Scan for the cell matching the given text and deliver its (x, y) coordinate at center. 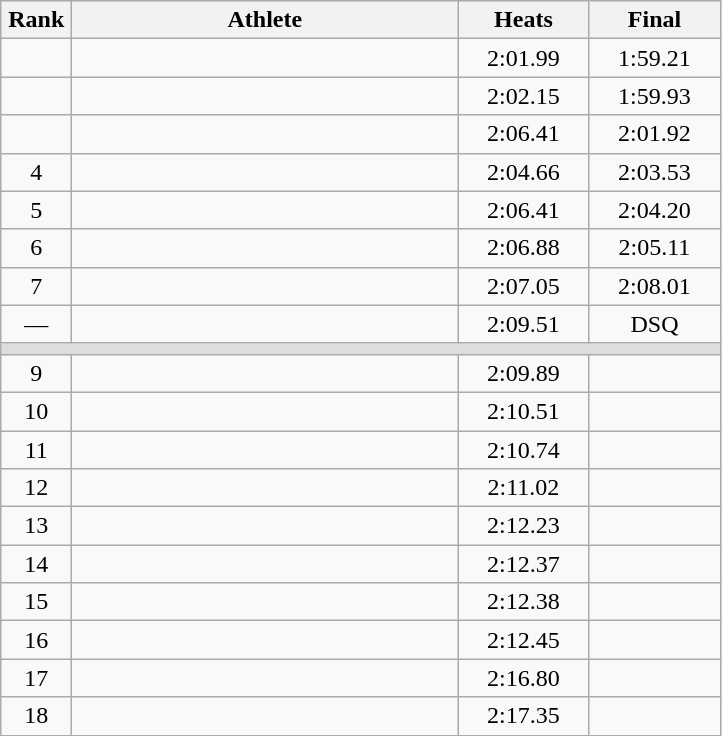
2:05.11 (654, 248)
2:04.20 (654, 210)
10 (36, 411)
2:09.89 (524, 373)
14 (36, 564)
1:59.93 (654, 96)
18 (36, 716)
2:10.51 (524, 411)
2:17.35 (524, 716)
2:12.45 (524, 640)
2:16.80 (524, 678)
4 (36, 172)
Final (654, 20)
2:01.92 (654, 134)
2:04.66 (524, 172)
2:06.88 (524, 248)
2:02.15 (524, 96)
2:08.01 (654, 286)
2:12.23 (524, 526)
17 (36, 678)
9 (36, 373)
2:10.74 (524, 449)
2:12.38 (524, 602)
6 (36, 248)
— (36, 324)
2:11.02 (524, 488)
Heats (524, 20)
2:01.99 (524, 58)
11 (36, 449)
16 (36, 640)
12 (36, 488)
2:03.53 (654, 172)
7 (36, 286)
1:59.21 (654, 58)
2:07.05 (524, 286)
Rank (36, 20)
2:09.51 (524, 324)
5 (36, 210)
DSQ (654, 324)
13 (36, 526)
Athlete (265, 20)
15 (36, 602)
2:12.37 (524, 564)
